Capture the cell that displays the provided text and extract its (x, y) central coordinate. 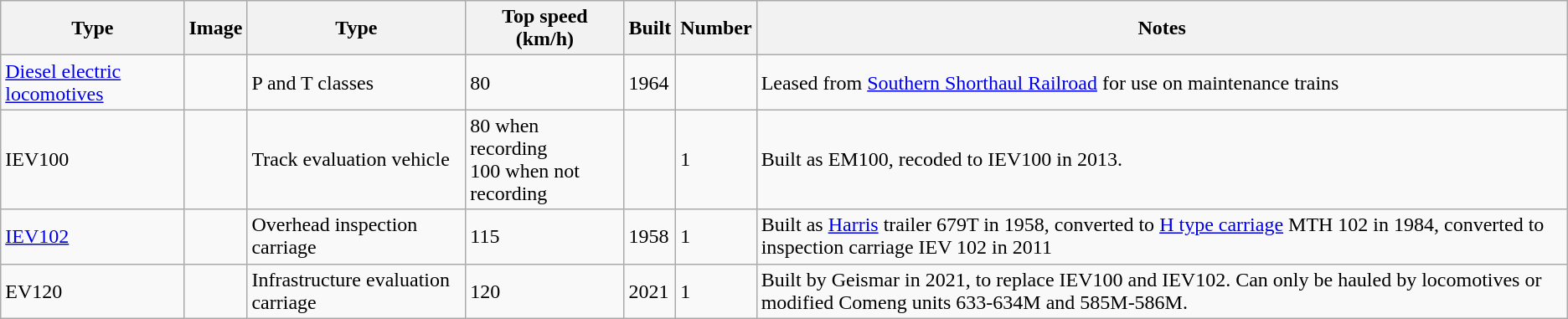
Built as Harris trailer 679T in 1958, converted to H type carriage MTH 102 in 1984, converted to inspection carriage IEV 102 in 2011 (1162, 236)
Number (716, 28)
80 when recording100 when not recording (544, 159)
Track evaluation vehicle (357, 159)
120 (544, 291)
80 (544, 82)
P and T classes (357, 82)
Notes (1162, 28)
IEV100 (92, 159)
1964 (650, 82)
Top speed(km/h) (544, 28)
Leased from Southern Shorthaul Railroad for use on maintenance trains (1162, 82)
Overhead inspection carriage (357, 236)
Infrastructure evaluation carriage (357, 291)
IEV102 (92, 236)
1958 (650, 236)
Diesel electric locomotives (92, 82)
Built (650, 28)
115 (544, 236)
EV120 (92, 291)
Built as EM100, recoded to IEV100 in 2013. (1162, 159)
Built by Geismar in 2021, to replace IEV100 and IEV102. Can only be hauled by locomotives or modified Comeng units 633-634M and 585M-586M. (1162, 291)
2021 (650, 291)
Image (216, 28)
